Search for the cell housing the specified text and yield its (X, Y) center coordinate. 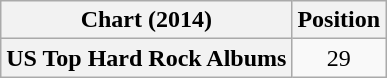
Chart (2014) (146, 20)
Position (339, 20)
US Top Hard Rock Albums (146, 58)
29 (339, 58)
